Capture the cell that displays the provided text and extract its (X, Y) central coordinate. 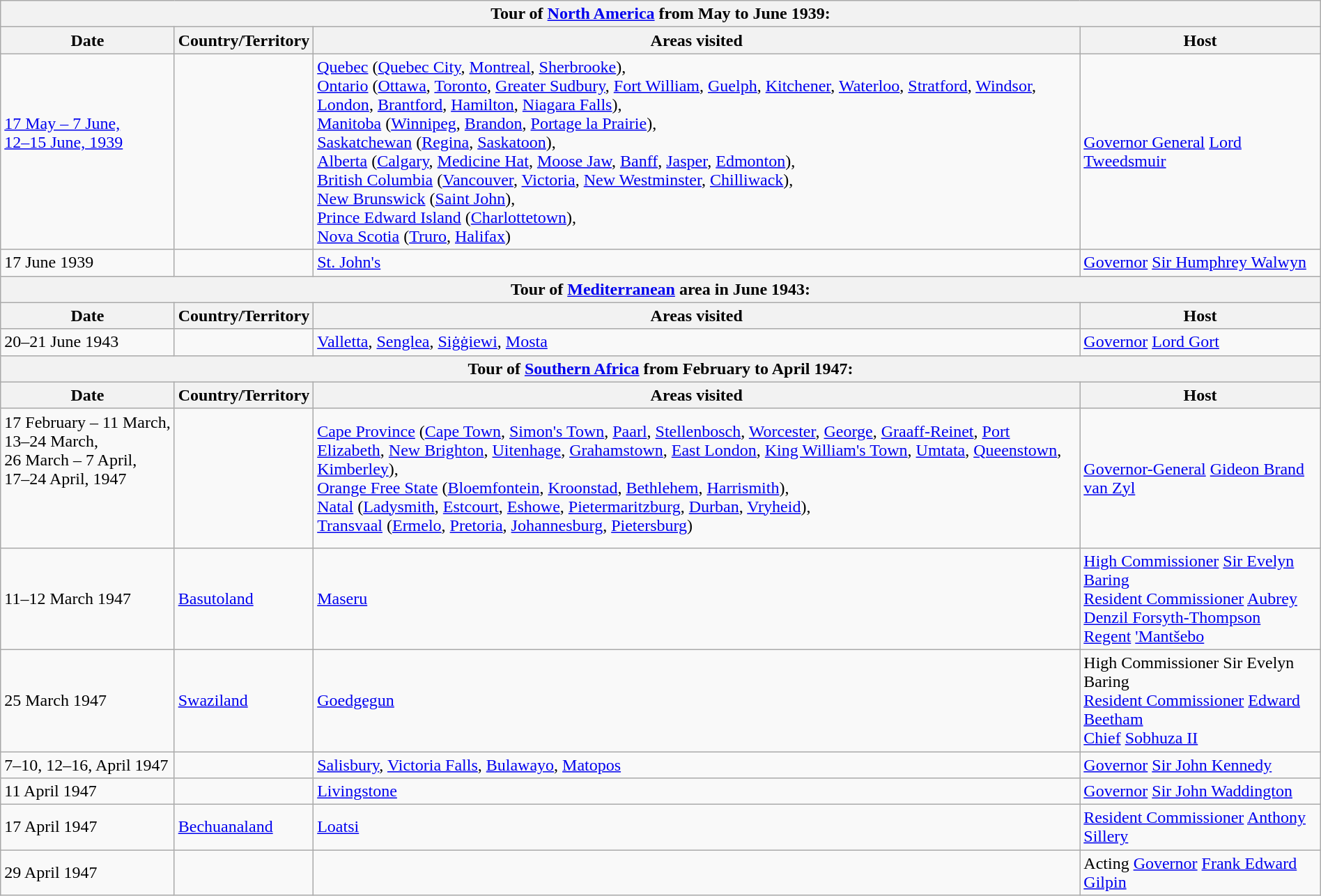
Basutoland (244, 598)
Governor Sir John Kennedy (1200, 764)
Tour of Mediterranean area in June 1943: (660, 289)
Loatsi (697, 828)
Resident Commissioner Anthony Sillery (1200, 828)
Governor Sir Humphrey Walwyn (1200, 263)
Bechuanaland (244, 828)
Acting Governor Frank Edward Gilpin (1200, 872)
Valletta, Senglea, Siġġiewi, Mosta (697, 342)
Livingstone (697, 791)
Governor Lord Gort (1200, 342)
High Commissioner Sir Evelyn BaringResident Commissioner Edward BeethamChief Sobhuza II (1200, 700)
17 February – 11 March, 13–24 March, 26 March – 7 April, 17–24 April, 1947 (88, 478)
Maseru (697, 598)
7–10, 12–16, April 1947 (88, 764)
Tour of North America from May to June 1939: (660, 14)
17 April 1947 (88, 828)
High Commissioner Sir Evelyn BaringResident Commissioner Aubrey Denzil Forsyth-ThompsonRegent 'Mantšebo (1200, 598)
17 May – 7 June, 12–15 June, 1939 (88, 152)
Tour of Southern Africa from February to April 1947: (660, 369)
11–12 March 1947 (88, 598)
25 March 1947 (88, 700)
Governor-General Gideon Brand van Zyl (1200, 478)
29 April 1947 (88, 872)
Governor Sir John Waddington (1200, 791)
20–21 June 1943 (88, 342)
St. John's (697, 263)
Goedgegun (697, 700)
17 June 1939 (88, 263)
Governor General Lord Tweedsmuir (1200, 152)
Swaziland (244, 700)
11 April 1947 (88, 791)
Salisbury, Victoria Falls, Bulawayo, Matopos (697, 764)
